Scan for the cell matching the given text and deliver its [X, Y] coordinate at center. 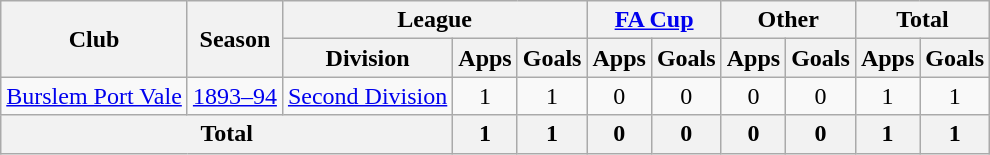
Club [94, 39]
Second Division [367, 96]
1893–94 [234, 96]
League [434, 20]
FA Cup [654, 20]
Burslem Port Vale [94, 96]
Other [788, 20]
Division [367, 58]
Season [234, 39]
